Extract the (X, Y) coordinate from the center of the cell holding the provided text.  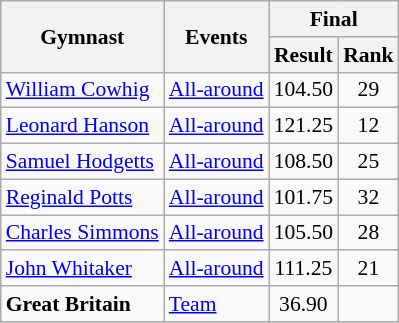
28 (368, 233)
Team (216, 304)
Final (334, 19)
Gymnast (82, 36)
36.90 (304, 304)
Result (304, 55)
Events (216, 36)
21 (368, 269)
29 (368, 90)
Leonard Hanson (82, 126)
Rank (368, 55)
12 (368, 126)
Great Britain (82, 304)
Reginald Potts (82, 197)
32 (368, 197)
121.25 (304, 126)
Samuel Hodgetts (82, 162)
William Cowhig (82, 90)
108.50 (304, 162)
105.50 (304, 233)
Charles Simmons (82, 233)
104.50 (304, 90)
111.25 (304, 269)
25 (368, 162)
John Whitaker (82, 269)
101.75 (304, 197)
